Return [X, Y] of the center of cell containing provided text 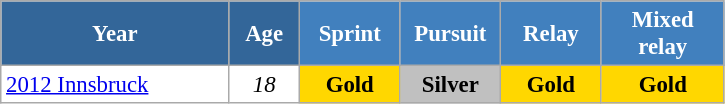
Pursuit [450, 34]
Sprint [350, 34]
2012 Innsbruck [115, 85]
Mixed relay [662, 34]
Silver [450, 85]
Age [264, 34]
Year [115, 34]
Relay [552, 34]
18 [264, 85]
